Pinpoint the cell where the given text exists, returning its (X, Y) midpoint coordinate. 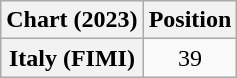
39 (190, 58)
Chart (2023) (72, 20)
Italy (FIMI) (72, 58)
Position (190, 20)
